Capture the cell that displays the provided text and extract its [x, y] central coordinate. 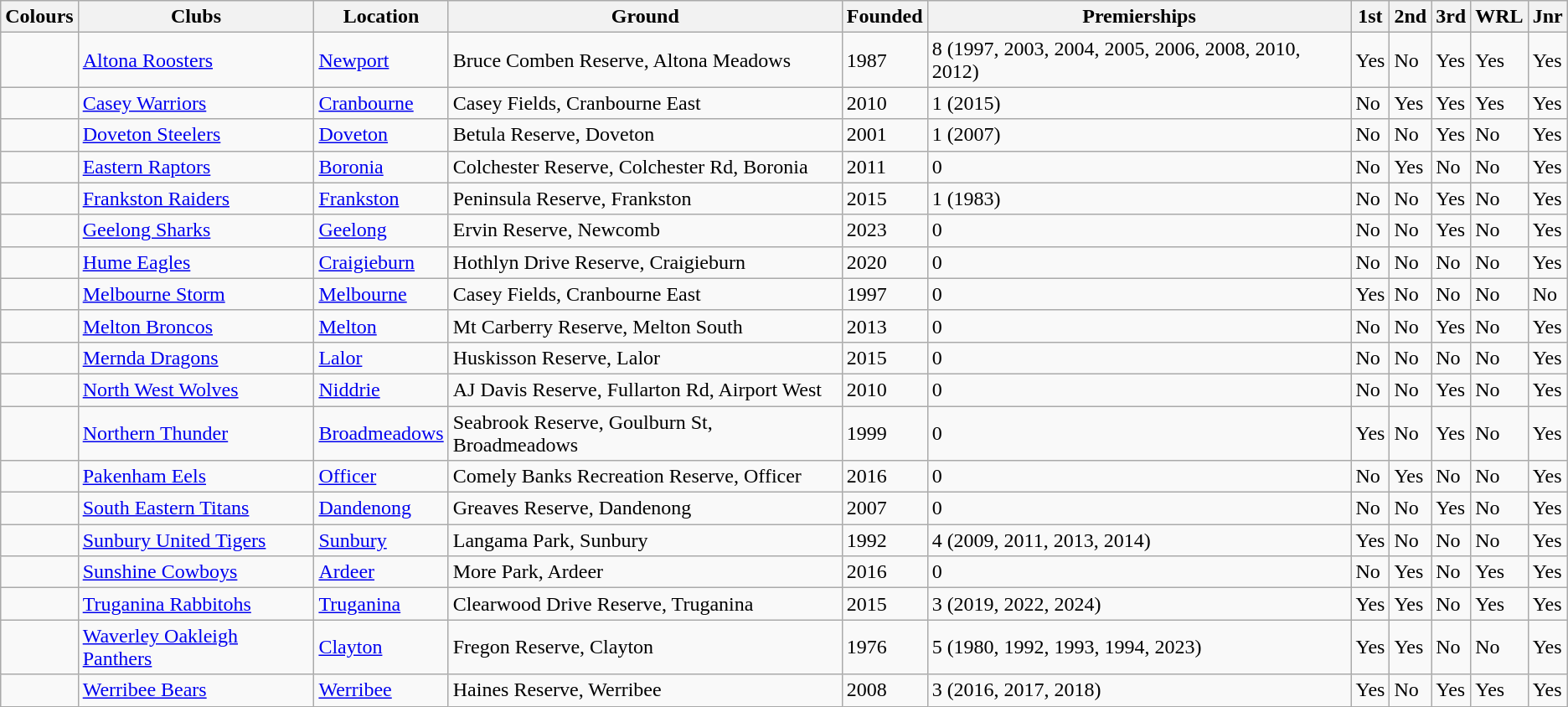
5 (1980, 1992, 1993, 1994, 2023) [1139, 647]
Lalor [381, 358]
More Park, Ardeer [645, 572]
Werribee Bears [196, 690]
Newport [381, 60]
Frankston [381, 199]
1992 [885, 540]
1999 [885, 432]
Ervin Reserve, Newcomb [645, 230]
South Eastern Titans [196, 508]
Dandenong [381, 508]
Colours [39, 17]
1987 [885, 60]
Founded [885, 17]
Broadmeadows [381, 432]
Peninsula Reserve, Frankston [645, 199]
2011 [885, 167]
Ardeer [381, 572]
Cranbourne [381, 103]
Hothlyn Drive Reserve, Craigieburn [645, 262]
1976 [885, 647]
Northern Thunder [196, 432]
Melbourne Storm [196, 294]
2023 [885, 230]
Eastern Raptors [196, 167]
Comely Banks Recreation Reserve, Officer [645, 477]
2nd [1411, 17]
3 (2019, 2022, 2024) [1139, 604]
Waverley Oakleigh Panthers [196, 647]
Clubs [196, 17]
Clearwood Drive Reserve, Truganina [645, 604]
1st [1370, 17]
Clayton [381, 647]
2007 [885, 508]
Boronia [381, 167]
Premierships [1139, 17]
2013 [885, 326]
Langama Park, Sunbury [645, 540]
Truganina [381, 604]
Werribee [381, 690]
Sunshine Cowboys [196, 572]
Ground [645, 17]
2008 [885, 690]
1 (1983) [1139, 199]
Greaves Reserve, Dandenong [645, 508]
Sunbury [381, 540]
Mernda Dragons [196, 358]
Bruce Comben Reserve, Altona Meadows [645, 60]
2020 [885, 262]
Mt Carberry Reserve, Melton South [645, 326]
Doveton [381, 135]
Melton [381, 326]
1 (2015) [1139, 103]
3 (2016, 2017, 2018) [1139, 690]
Jnr [1548, 17]
Frankston Raiders [196, 199]
Sunbury United Tigers [196, 540]
Colchester Reserve, Colchester Rd, Boronia [645, 167]
1 (2007) [1139, 135]
Location [381, 17]
Betula Reserve, Doveton [645, 135]
2001 [885, 135]
Doveton Steelers [196, 135]
Melton Broncos [196, 326]
4 (2009, 2011, 2013, 2014) [1139, 540]
8 (1997, 2003, 2004, 2005, 2006, 2008, 2010, 2012) [1139, 60]
WRL [1499, 17]
Melbourne [381, 294]
Pakenham Eels [196, 477]
Geelong [381, 230]
AJ Davis Reserve, Fullarton Rd, Airport West [645, 390]
Hume Eagles [196, 262]
Truganina Rabbitohs [196, 604]
Haines Reserve, Werribee [645, 690]
Officer [381, 477]
Geelong Sharks [196, 230]
Altona Roosters [196, 60]
1997 [885, 294]
Fregon Reserve, Clayton [645, 647]
Craigieburn [381, 262]
Seabrook Reserve, Goulburn St, Broadmeadows [645, 432]
3rd [1451, 17]
Huskisson Reserve, Lalor [645, 358]
Niddrie [381, 390]
Casey Warriors [196, 103]
North West Wolves [196, 390]
